Identify which cell holds the provided text, then report its [X, Y] central coordinate. 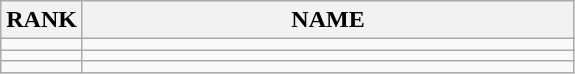
RANK [42, 20]
NAME [328, 20]
